Scan for the cell matching the given text and deliver its [x, y] coordinate at center. 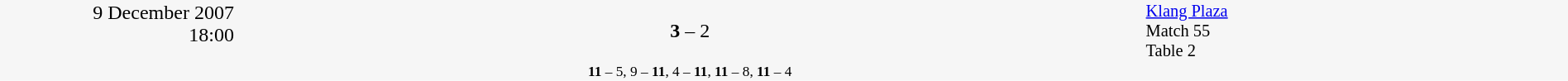
11 – 5, 9 – 11, 4 – 11, 11 – 8, 11 – 4 [690, 71]
3 – 2 [690, 31]
Klang PlazaMatch 55Table 2 [1356, 31]
9 December 200718:00 [117, 40]
